Pinpoint the cell where the given text exists, returning its [x, y] midpoint coordinate. 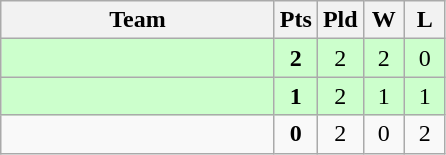
Pld [340, 20]
Team [138, 20]
Pts [296, 20]
L [424, 20]
W [384, 20]
